Detect which cell encompasses the target text, then output its [X, Y] center coordinate. 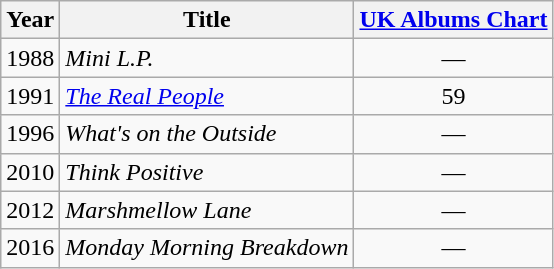
The Real People [207, 96]
Marshmellow Lane [207, 210]
2012 [30, 210]
Monday Morning Breakdown [207, 248]
UK Albums Chart [454, 20]
What's on the Outside [207, 134]
Title [207, 20]
2010 [30, 172]
Year [30, 20]
Think Positive [207, 172]
1988 [30, 58]
Mini L.P. [207, 58]
59 [454, 96]
2016 [30, 248]
1996 [30, 134]
1991 [30, 96]
